Determine the [x, y] coordinate at the center of the cell enclosing the given text.  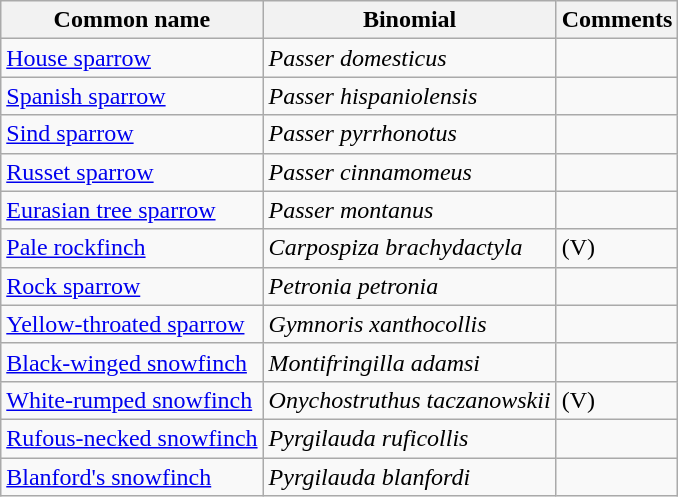
Passer pyrrhonotus [410, 134]
Montifringilla adamsi [410, 362]
Binomial [410, 20]
Yellow-throated sparrow [132, 324]
Gymnoris xanthocollis [410, 324]
Onychostruthus taczanowskii [410, 400]
Carpospiza brachydactyla [410, 248]
Pyrgilauda blanfordi [410, 477]
Passer montanus [410, 210]
Spanish sparrow [132, 96]
Passer hispaniolensis [410, 96]
Eurasian tree sparrow [132, 210]
Rock sparrow [132, 286]
Petronia petronia [410, 286]
Pale rockfinch [132, 248]
Russet sparrow [132, 172]
Comments [617, 20]
White-rumped snowfinch [132, 400]
Passer domesticus [410, 58]
Rufous-necked snowfinch [132, 438]
Black-winged snowfinch [132, 362]
Sind sparrow [132, 134]
House sparrow [132, 58]
Common name [132, 20]
Pyrgilauda ruficollis [410, 438]
Blanford's snowfinch [132, 477]
Passer cinnamomeus [410, 172]
